Pinpoint the cell where the given text exists, returning its (X, Y) midpoint coordinate. 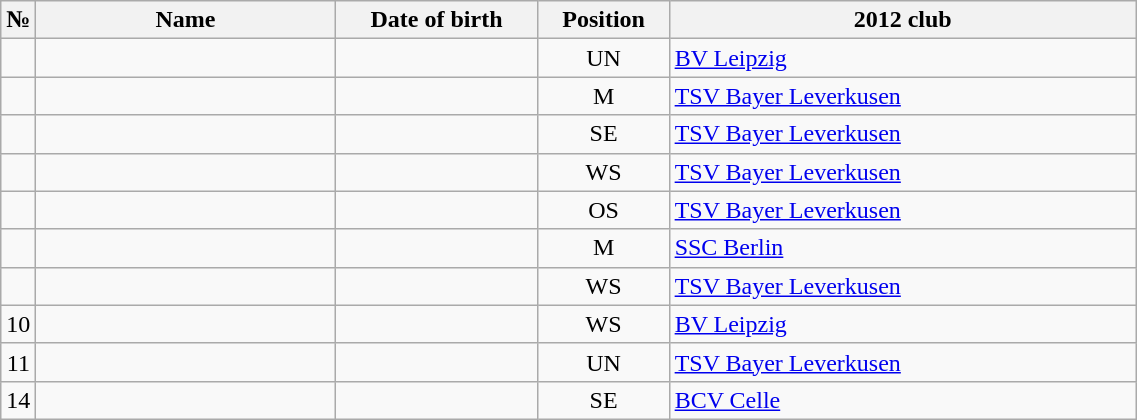
Name (186, 20)
14 (18, 400)
Date of birth (436, 20)
2012 club (902, 20)
OS (604, 210)
SSC Berlin (902, 248)
№ (18, 20)
Position (604, 20)
10 (18, 324)
11 (18, 362)
BCV Celle (902, 400)
